Find where the given text appears and provide that cell's center as (x, y) coordinate. 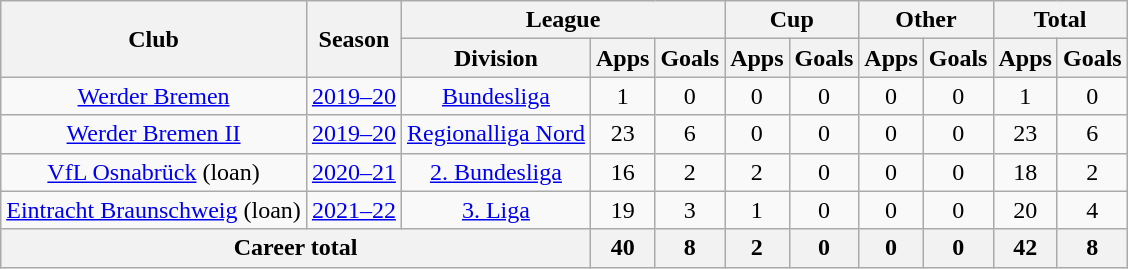
42 (1025, 248)
VfL Osnabrück (loan) (154, 172)
Bundesliga (496, 96)
Other (926, 20)
Regionalliga Nord (496, 134)
Division (496, 58)
Season (354, 39)
19 (622, 210)
League (562, 20)
16 (622, 172)
Career total (296, 248)
Werder Bremen (154, 96)
Werder Bremen II (154, 134)
Eintracht Braunschweig (loan) (154, 210)
40 (622, 248)
2. Bundesliga (496, 172)
3 (690, 210)
4 (1092, 210)
3. Liga (496, 210)
2020–21 (354, 172)
20 (1025, 210)
18 (1025, 172)
Club (154, 39)
2021–22 (354, 210)
Total (1060, 20)
Cup (792, 20)
